Search for the cell housing the specified text and yield its [x, y] center coordinate. 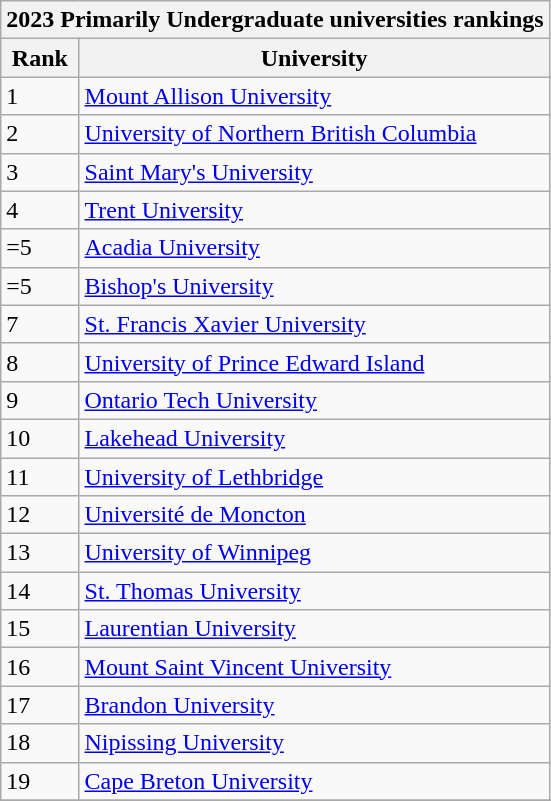
Trent University [314, 210]
11 [40, 477]
University of Winnipeg [314, 553]
8 [40, 362]
St. Francis Xavier University [314, 324]
17 [40, 705]
4 [40, 210]
19 [40, 781]
12 [40, 515]
Université de Moncton [314, 515]
2 [40, 134]
Bishop's University [314, 286]
Saint Mary's University [314, 172]
Acadia University [314, 248]
13 [40, 553]
16 [40, 667]
Lakehead University [314, 438]
10 [40, 438]
15 [40, 629]
Cape Breton University [314, 781]
2023 Primarily Undergraduate universities rankings [275, 20]
Mount Saint Vincent University [314, 667]
9 [40, 400]
St. Thomas University [314, 591]
14 [40, 591]
3 [40, 172]
University of Northern British Columbia [314, 134]
University of Prince Edward Island [314, 362]
1 [40, 96]
University of Lethbridge [314, 477]
Rank [40, 58]
Ontario Tech University [314, 400]
Brandon University [314, 705]
7 [40, 324]
Mount Allison University [314, 96]
University [314, 58]
Nipissing University [314, 743]
18 [40, 743]
Laurentian University [314, 629]
